Search for the cell housing the specified text and yield its (X, Y) center coordinate. 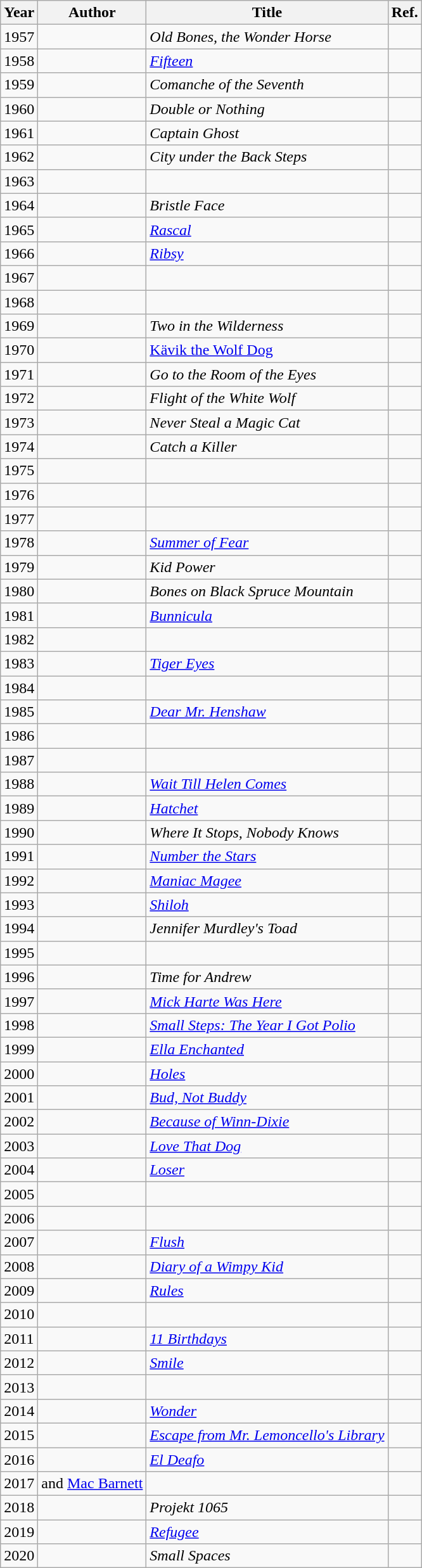
Flush (267, 1242)
Captain Ghost (267, 133)
1964 (19, 205)
2007 (19, 1242)
1966 (19, 253)
1961 (19, 133)
1983 (19, 663)
Because of Winn-Dixie (267, 1122)
Small Steps: The Year I Got Polio (267, 1025)
Old Bones, the Wonder Horse (267, 37)
1970 (19, 350)
1985 (19, 712)
Bunnicula (267, 615)
Mick Harte Was Here (267, 1001)
Dear Mr. Henshaw (267, 712)
Projekt 1065 (267, 1508)
2018 (19, 1508)
Bristle Face (267, 205)
2014 (19, 1411)
Where It Stops, Nobody Knows (267, 832)
1976 (19, 495)
1987 (19, 760)
Smile (267, 1363)
2005 (19, 1194)
Refugee (267, 1532)
1991 (19, 857)
Rascal (267, 229)
1975 (19, 471)
2019 (19, 1532)
1997 (19, 1001)
2016 (19, 1459)
1979 (19, 567)
Two in the Wilderness (267, 326)
Rules (267, 1291)
El Deafo (267, 1459)
Love That Dog (267, 1146)
2020 (19, 1556)
Wonder (267, 1411)
Ribsy (267, 253)
Tiger Eyes (267, 663)
1974 (19, 447)
Author (93, 13)
1996 (19, 977)
2017 (19, 1484)
City under the Back Steps (267, 157)
1960 (19, 109)
2008 (19, 1266)
1981 (19, 615)
Year (19, 13)
Diary of a Wimpy Kid (267, 1266)
1994 (19, 929)
Escape from Mr. Lemoncello's Library (267, 1435)
1992 (19, 881)
1959 (19, 85)
1963 (19, 181)
Fifteen (267, 61)
1982 (19, 639)
2009 (19, 1291)
2011 (19, 1339)
1967 (19, 277)
Wait Till Helen Comes (267, 784)
Comanche of the Seventh (267, 85)
Maniac Magee (267, 881)
Shiloh (267, 905)
Holes (267, 1074)
Small Spaces (267, 1556)
1999 (19, 1049)
2001 (19, 1098)
1968 (19, 302)
1978 (19, 543)
2004 (19, 1170)
2015 (19, 1435)
2010 (19, 1315)
1971 (19, 374)
2012 (19, 1363)
1973 (19, 423)
1995 (19, 953)
1986 (19, 736)
1965 (19, 229)
2006 (19, 1218)
Go to the Room of the Eyes (267, 374)
1993 (19, 905)
Title (267, 13)
2013 (19, 1387)
Never Steal a Magic Cat (267, 423)
1969 (19, 326)
Ella Enchanted (267, 1049)
1962 (19, 157)
2003 (19, 1146)
Bones on Black Spruce Mountain (267, 591)
Jennifer Murdley's Toad (267, 929)
1990 (19, 832)
Ref. (404, 13)
2000 (19, 1074)
Loser (267, 1170)
1998 (19, 1025)
1958 (19, 61)
1989 (19, 808)
Flight of the White Wolf (267, 398)
1984 (19, 687)
2002 (19, 1122)
1980 (19, 591)
Bud, Not Buddy (267, 1098)
1957 (19, 37)
Double or Nothing (267, 109)
1988 (19, 784)
Catch a Killer (267, 447)
Time for Andrew (267, 977)
Summer of Fear (267, 543)
1972 (19, 398)
11 Birthdays (267, 1339)
1977 (19, 519)
Number the Stars (267, 857)
Hatchet (267, 808)
Kävik the Wolf Dog (267, 350)
and Mac Barnett (93, 1484)
Kid Power (267, 567)
